Pinpoint the cell where the given text exists, returning its [X, Y] midpoint coordinate. 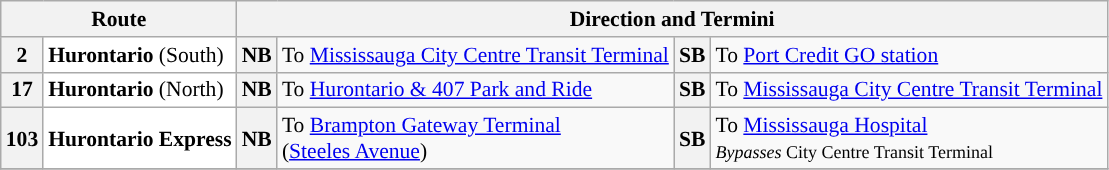
Hurontario (North) [140, 90]
To Hurontario & 407 Park and Ride [476, 90]
Hurontario Express [140, 138]
103 [22, 138]
To Mississauga HospitalBypasses City Centre Transit Terminal [908, 138]
To Brampton Gateway Terminal(Steeles Avenue) [476, 138]
Route [119, 19]
Direction and Termini [672, 19]
Hurontario (South) [140, 55]
17 [22, 90]
2 [22, 55]
To Port Credit GO station [908, 55]
